Find where the given text appears and provide that cell's center as (X, Y) coordinate. 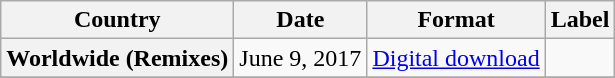
Country (118, 20)
Digital download (456, 58)
Format (456, 20)
Label (580, 20)
Worldwide (Remixes) (118, 58)
Date (300, 20)
June 9, 2017 (300, 58)
